Locate the cell with the specified text and output its [x, y] center coordinate. 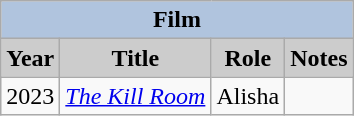
Title [136, 58]
Film [177, 20]
Alisha [248, 96]
Year [30, 58]
The Kill Room [136, 96]
Role [248, 58]
2023 [30, 96]
Notes [319, 58]
